For the text-containing cell, return its midpoint in (X, Y) coordinate format. 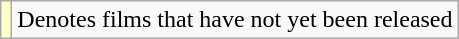
Denotes films that have not yet been released (235, 20)
